Output the (x, y) coordinate of the center of the cell containing the given text.  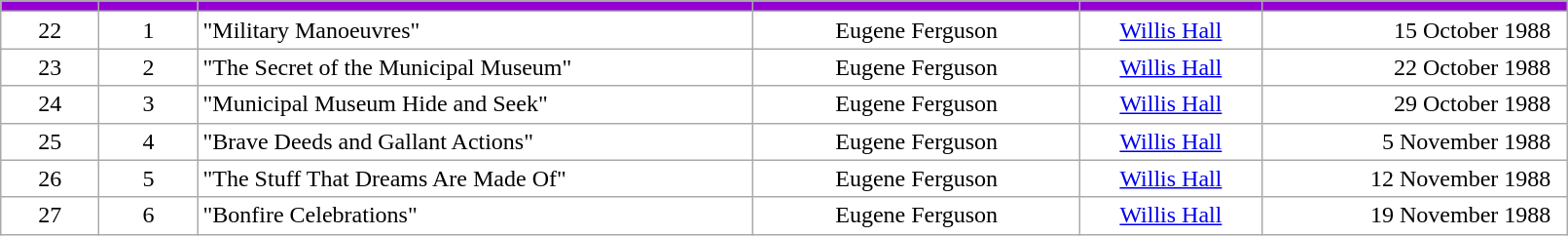
24 (51, 104)
27 (51, 216)
6 (148, 216)
22 October 1988 (1415, 67)
26 (51, 178)
"Military Manoeuvres" (475, 30)
23 (51, 67)
5 (148, 178)
12 November 1988 (1415, 178)
25 (51, 141)
29 October 1988 (1415, 104)
4 (148, 141)
"Bonfire Celebrations" (475, 216)
2 (148, 67)
"The Secret of the Municipal Museum" (475, 67)
1 (148, 30)
"The Stuff That Dreams Are Made Of" (475, 178)
22 (51, 30)
19 November 1988 (1415, 216)
5 November 1988 (1415, 141)
15 October 1988 (1415, 30)
"Brave Deeds and Gallant Actions" (475, 141)
3 (148, 104)
"Municipal Museum Hide and Seek" (475, 104)
